Return (X, Y) of the center of cell containing provided text 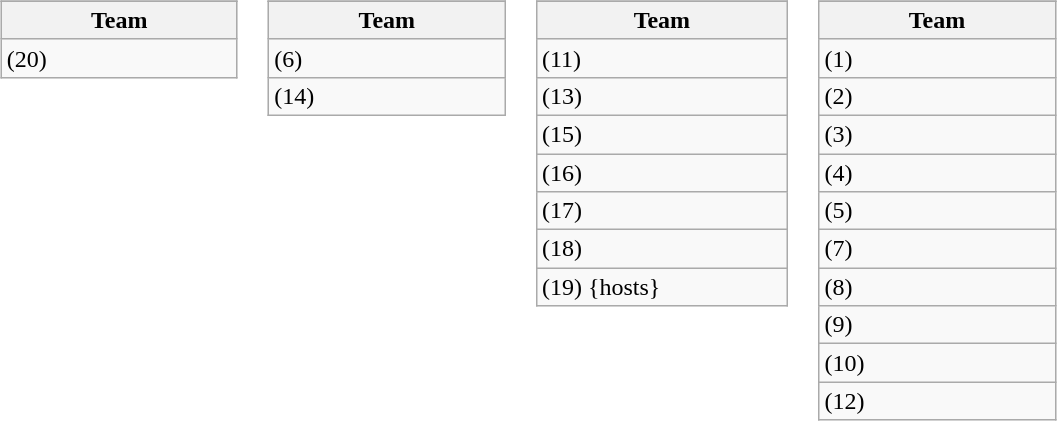
(18) (662, 249)
(10) (937, 363)
(9) (937, 325)
(20) (119, 58)
(4) (937, 173)
(15) (662, 134)
(2) (937, 96)
(8) (937, 287)
(11) (662, 58)
(19) {hosts} (662, 287)
(17) (662, 211)
(5) (937, 211)
(13) (662, 96)
(6) (387, 58)
(3) (937, 134)
(16) (662, 173)
(12) (937, 401)
(1) (937, 58)
(7) (937, 249)
(14) (387, 96)
